Output the (X, Y) coordinate of the center of the cell containing the given text.  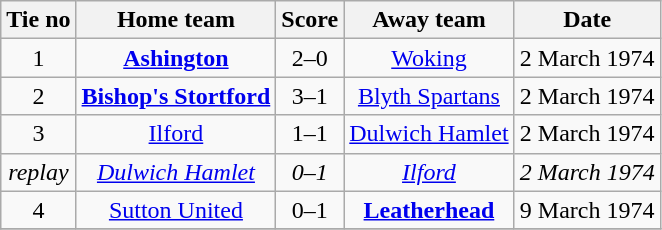
Tie no (38, 20)
Date (587, 20)
Bishop's Stortford (176, 96)
3 (38, 134)
1–1 (310, 134)
2 (38, 96)
Score (310, 20)
Sutton United (176, 210)
9 March 1974 (587, 210)
3–1 (310, 96)
Leatherhead (429, 210)
2–0 (310, 58)
Home team (176, 20)
replay (38, 172)
Blyth Spartans (429, 96)
Ashington (176, 58)
4 (38, 210)
1 (38, 58)
Woking (429, 58)
Away team (429, 20)
